Output the [X, Y] coordinate of the center of the cell containing the given text.  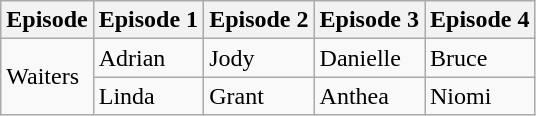
Jody [259, 58]
Danielle [369, 58]
Episode [47, 20]
Episode 3 [369, 20]
Episode 2 [259, 20]
Anthea [369, 96]
Waiters [47, 77]
Bruce [479, 58]
Linda [148, 96]
Adrian [148, 58]
Episode 4 [479, 20]
Grant [259, 96]
Niomi [479, 96]
Episode 1 [148, 20]
